Determine the (X, Y) coordinate at the center of the cell enclosing the given text.  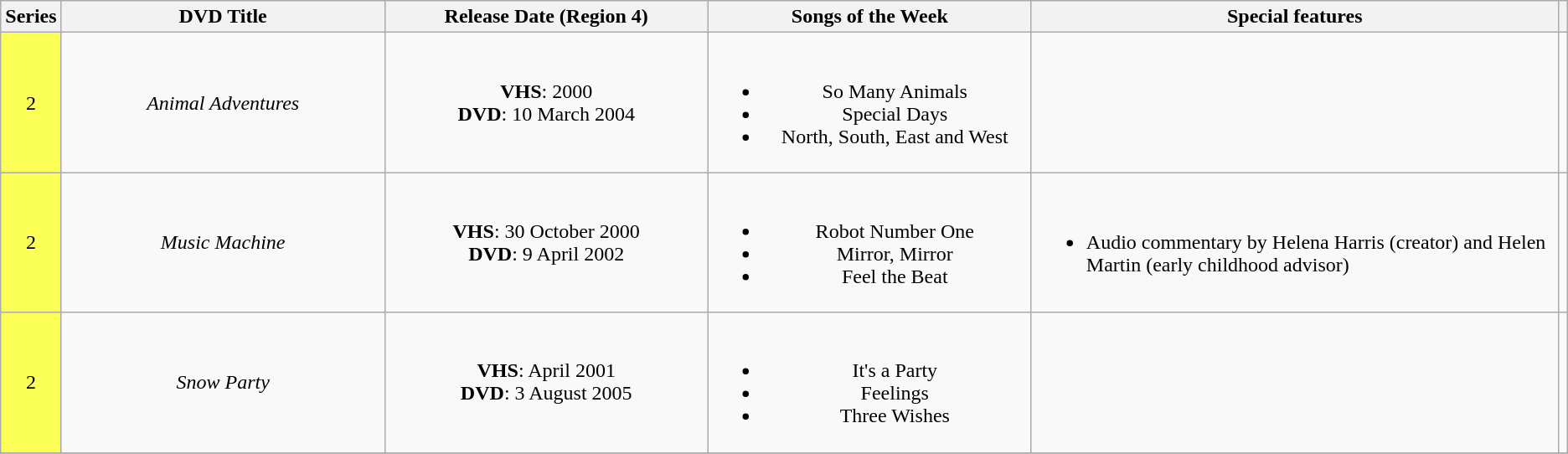
VHS: 30 October 2000 DVD: 9 April 2002 (546, 243)
Snow Party (223, 382)
DVD Title (223, 17)
Songs of the Week (869, 17)
Special features (1295, 17)
Music Machine (223, 243)
It's a PartyFeelingsThree Wishes (869, 382)
VHS: 2000DVD: 10 March 2004 (546, 102)
Series (31, 17)
Robot Number OneMirror, MirrorFeel the Beat (869, 243)
Audio commentary by Helena Harris (creator) and Helen Martin (early childhood advisor) (1295, 243)
So Many AnimalsSpecial DaysNorth, South, East and West (869, 102)
Animal Adventures (223, 102)
Release Date (Region 4) (546, 17)
VHS: April 2001 DVD: 3 August 2005 (546, 382)
